Identify which cell holds the provided text, then report its (x, y) central coordinate. 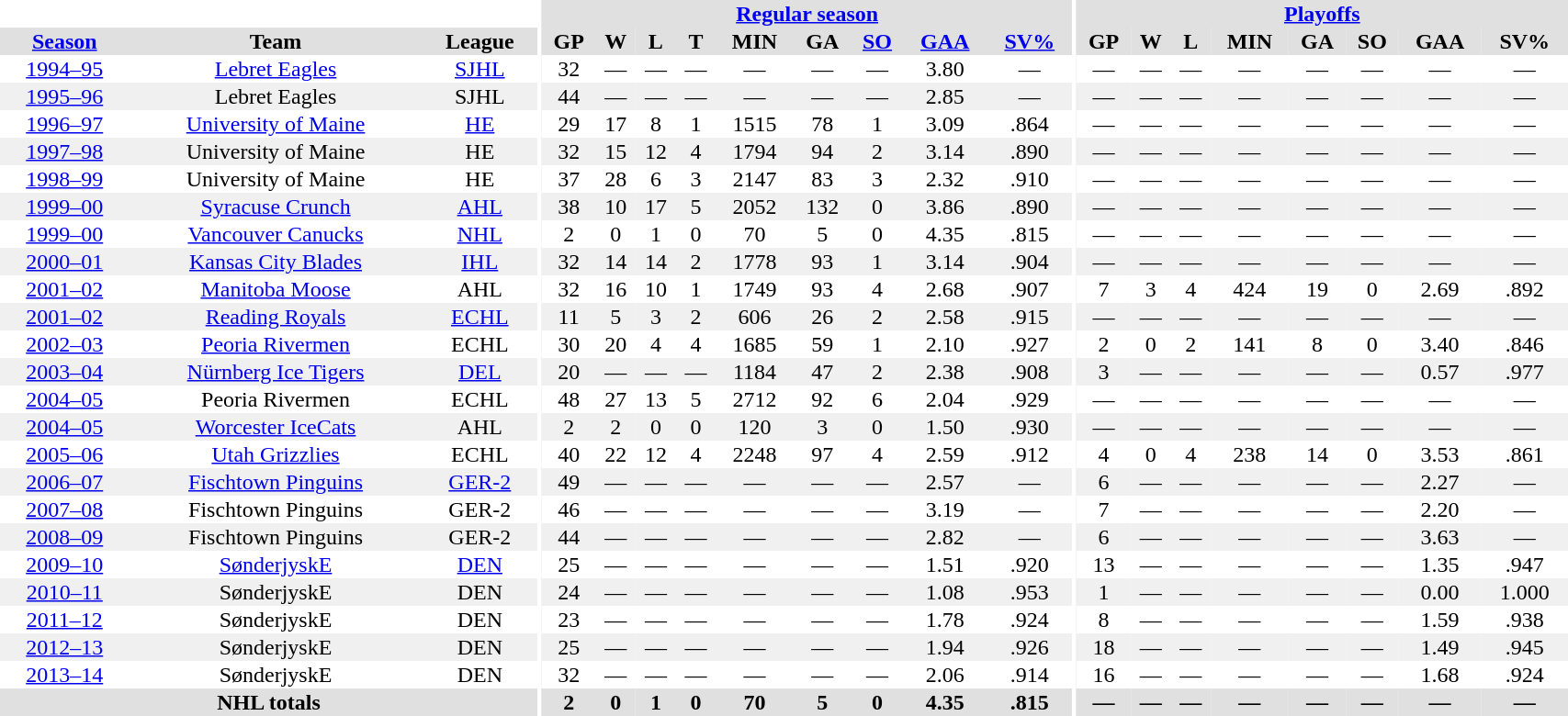
.926 (1029, 647)
1.50 (944, 427)
2.59 (944, 454)
2248 (754, 454)
Nürnberg Ice Tigers (276, 372)
2.04 (944, 399)
120 (754, 427)
.927 (1029, 344)
2712 (754, 399)
23 (570, 620)
1.51 (944, 565)
2.10 (944, 344)
.977 (1525, 372)
29 (570, 124)
.907 (1029, 289)
.938 (1525, 620)
.861 (1525, 454)
Manitoba Moose (276, 289)
3.80 (944, 69)
Kansas City Blades (276, 262)
1.68 (1440, 675)
2.68 (944, 289)
3.40 (1440, 344)
.945 (1525, 647)
2.57 (944, 482)
NHL totals (268, 702)
2005–06 (64, 454)
3.63 (1440, 537)
.947 (1525, 565)
Worcester IceCats (276, 427)
26 (823, 317)
132 (823, 207)
2003–04 (64, 372)
238 (1249, 454)
2.85 (944, 96)
83 (823, 179)
424 (1249, 289)
2009–10 (64, 565)
11 (570, 317)
606 (754, 317)
1.35 (1440, 565)
3.19 (944, 509)
DEL (479, 372)
.929 (1029, 399)
.846 (1525, 344)
1994–95 (64, 69)
1749 (754, 289)
NHL (479, 234)
2052 (754, 207)
2147 (754, 179)
78 (823, 124)
1.08 (944, 592)
T (696, 41)
.915 (1029, 317)
48 (570, 399)
Utah Grizzlies (276, 454)
46 (570, 509)
22 (615, 454)
Vancouver Canucks (276, 234)
30 (570, 344)
37 (570, 179)
2.20 (1440, 509)
1778 (754, 262)
.910 (1029, 179)
94 (823, 151)
1685 (754, 344)
1515 (754, 124)
2.69 (1440, 289)
2.06 (944, 675)
.892 (1525, 289)
.953 (1029, 592)
19 (1317, 289)
2.82 (944, 537)
IHL (479, 262)
2.38 (944, 372)
3.53 (1440, 454)
.864 (1029, 124)
Regular season (807, 14)
47 (823, 372)
League (479, 41)
1.94 (944, 647)
2010–11 (64, 592)
2012–13 (64, 647)
2002–03 (64, 344)
1998–99 (64, 179)
1995–96 (64, 96)
2.58 (944, 317)
38 (570, 207)
2007–08 (64, 509)
Team (276, 41)
1.78 (944, 620)
1.49 (1440, 647)
3.09 (944, 124)
2000–01 (64, 262)
.904 (1029, 262)
.914 (1029, 675)
2.32 (944, 179)
Syracuse Crunch (276, 207)
Season (64, 41)
Reading Royals (276, 317)
59 (823, 344)
1997–98 (64, 151)
.920 (1029, 565)
15 (615, 151)
28 (615, 179)
2013–14 (64, 675)
1184 (754, 372)
2006–07 (64, 482)
141 (1249, 344)
.912 (1029, 454)
.930 (1029, 427)
2008–09 (64, 537)
1.000 (1525, 592)
Playoffs (1322, 14)
1.59 (1440, 620)
.908 (1029, 372)
0.00 (1440, 592)
40 (570, 454)
49 (570, 482)
1794 (754, 151)
3.86 (944, 207)
2011–12 (64, 620)
2.27 (1440, 482)
1996–97 (64, 124)
27 (615, 399)
97 (823, 454)
92 (823, 399)
18 (1104, 647)
0.57 (1440, 372)
24 (570, 592)
